Locate the cell with the specified text and output its (x, y) center coordinate. 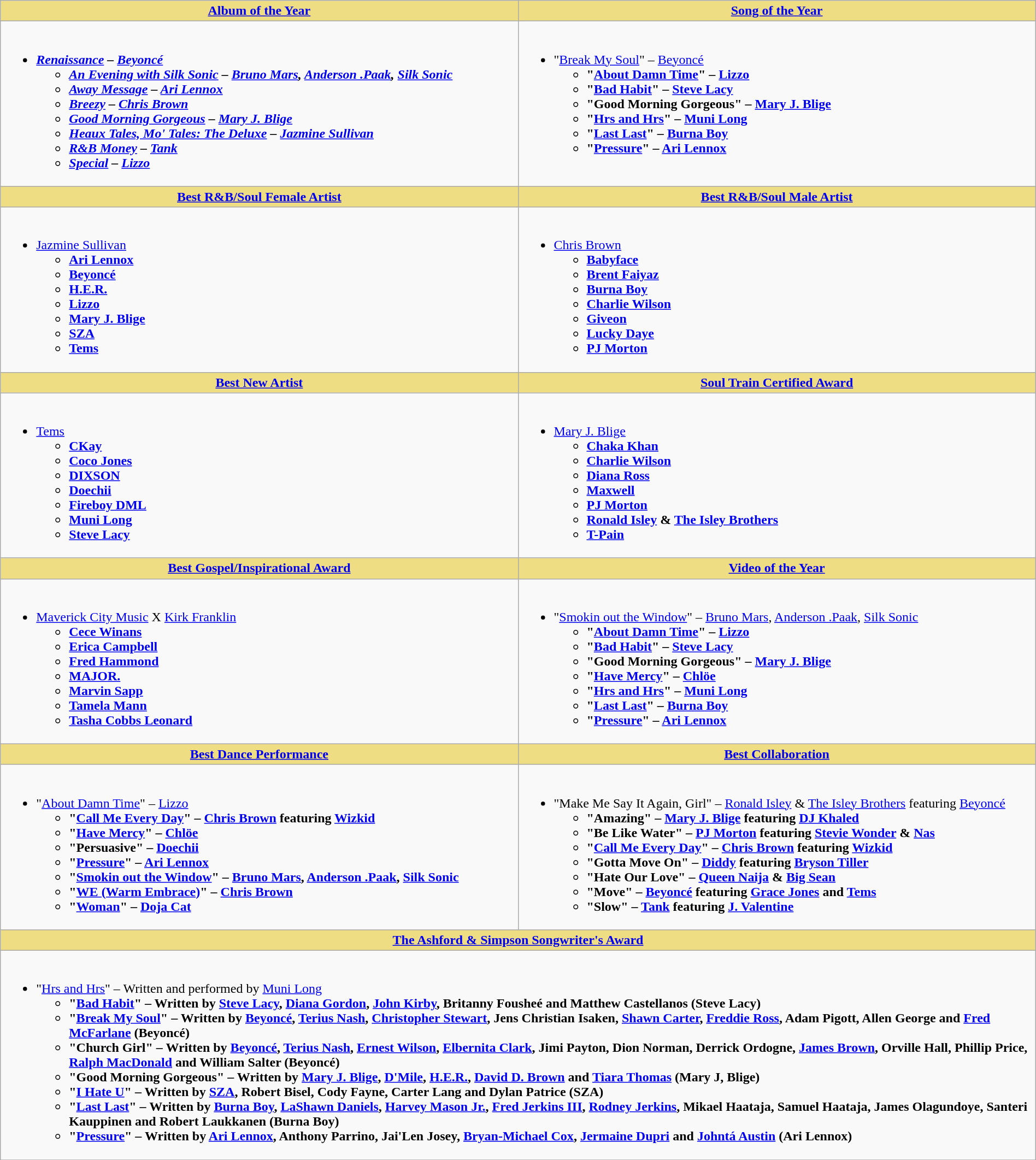
Best R&B/Soul Female Artist (259, 197)
Chris BrownBabyfaceBrent FaiyazBurna BoyCharlie WilsonGiveonLucky DayePJ Morton (777, 290)
Album of the Year (259, 11)
Maverick City Music X Kirk FranklinCece WinansErica CampbellFred HammondMAJOR.Marvin SappTamela MannTasha Cobbs Leonard (259, 661)
Best New Artist (259, 382)
Mary J. BligeChaka KhanCharlie WilsonDiana RossMaxwellPJ MortonRonald Isley & The Isley BrothersT-Pain (777, 475)
Best Collaboration (777, 754)
Video of the Year (777, 568)
TemsCKayCoco JonesDIXSONDoechiiFireboy DMLMuni LongSteve Lacy (259, 475)
Best Gospel/Inspirational Award (259, 568)
The Ashford & Simpson Songwriter's Award (518, 940)
Soul Train Certified Award (777, 382)
Song of the Year (777, 11)
Jazmine SullivanAri LennoxBeyoncéH.E.R.LizzoMary J. BligeSZATems (259, 290)
Best Dance Performance (259, 754)
Best R&B/Soul Male Artist (777, 197)
